Pinpoint the cell where the given text exists, returning its [x, y] midpoint coordinate. 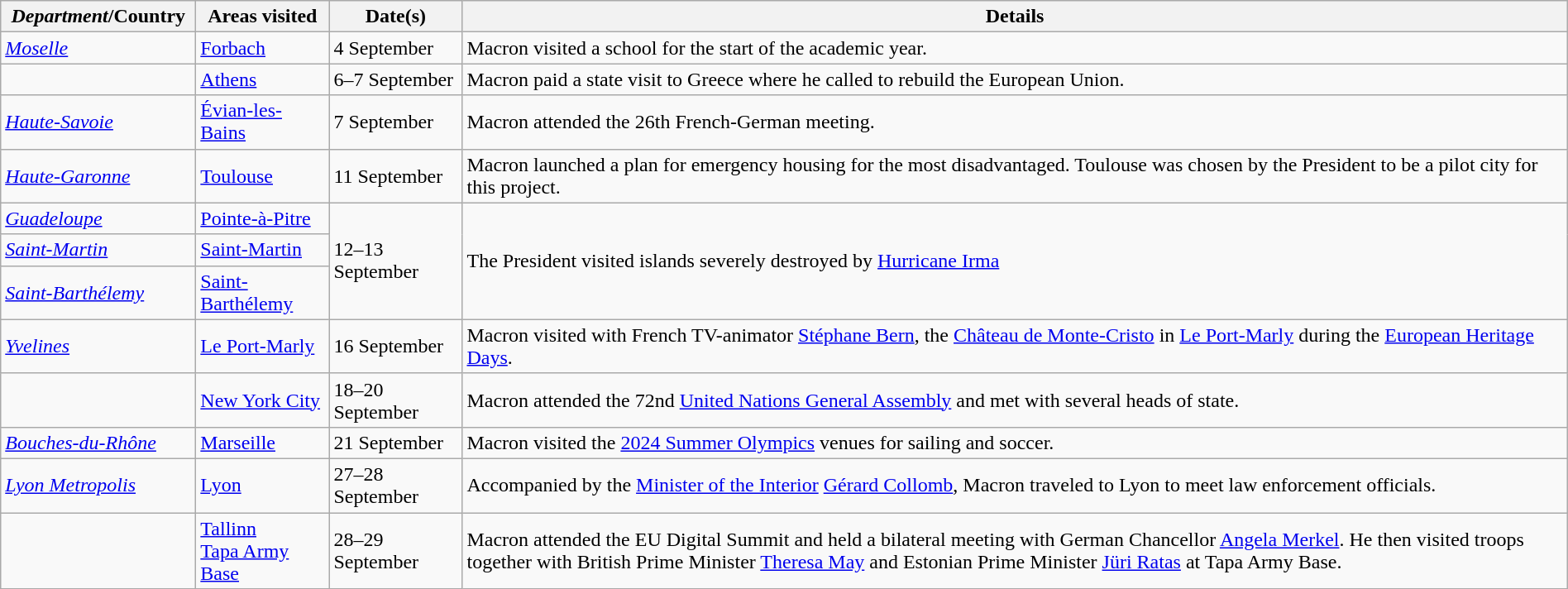
Details [1015, 17]
Haute-Garonne [98, 175]
Pointe-à-Pitre [263, 218]
21 September [395, 443]
Macron attended the 72nd United Nations General Assembly and met with several heads of state. [1015, 400]
Yvelines [98, 346]
Bouches-du-Rhône [98, 443]
Department/Country [98, 17]
Forbach [263, 48]
Lyon Metropolis [98, 485]
12–13 September [395, 261]
7 September [395, 122]
Marseille [263, 443]
New York City [263, 400]
Accompanied by the Minister of the Interior Gérard Collomb, Macron traveled to Lyon to meet law enforcement officials. [1015, 485]
Guadeloupe [98, 218]
Date(s) [395, 17]
18–20 September [395, 400]
Macron visited with French TV-animator Stéphane Bern, the Château de Monte-Cristo in Le Port-Marly during the European Heritage Days. [1015, 346]
16 September [395, 346]
Athens [263, 79]
Évian-les-Bains [263, 122]
Macron attended the 26th French-German meeting. [1015, 122]
4 September [395, 48]
Macron visited a school for the start of the academic year. [1015, 48]
Le Port-Marly [263, 346]
Toulouse [263, 175]
Macron launched a plan for emergency housing for the most disadvantaged. Toulouse was chosen by the President to be a pilot city for this project. [1015, 175]
Moselle [98, 48]
Haute-Savoie [98, 122]
Areas visited [263, 17]
11 September [395, 175]
Macron paid a state visit to Greece where he called to rebuild the European Union. [1015, 79]
TallinnTapa Army Base [263, 551]
Lyon [263, 485]
6–7 September [395, 79]
27–28 September [395, 485]
28–29 September [395, 551]
The President visited islands severely destroyed by Hurricane Irma [1015, 261]
Macron visited the 2024 Summer Olympics venues for sailing and soccer. [1015, 443]
